For the text-containing cell, return its midpoint in [X, Y] coordinate format. 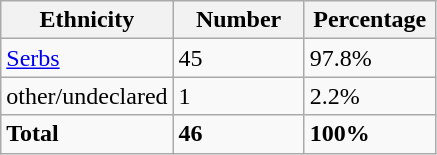
45 [238, 58]
Serbs [87, 58]
Percentage [370, 20]
other/undeclared [87, 96]
100% [370, 134]
Number [238, 20]
Total [87, 134]
46 [238, 134]
1 [238, 96]
97.8% [370, 58]
Ethnicity [87, 20]
2.2% [370, 96]
